Scan for the cell matching the given text and deliver its [X, Y] coordinate at center. 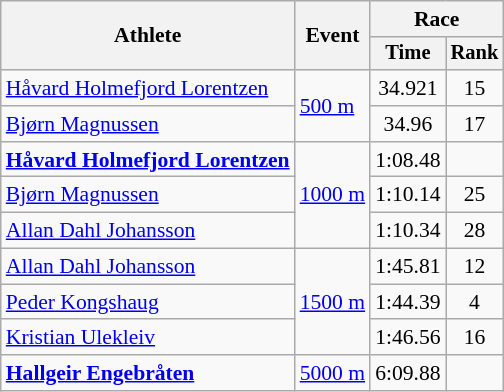
Time [408, 54]
1:10.14 [408, 195]
Rank [475, 54]
16 [475, 338]
Peder Kongshaug [148, 302]
500 m [332, 106]
6:09.88 [408, 373]
1:45.81 [408, 267]
Race [436, 19]
1:08.48 [408, 160]
1:10.34 [408, 231]
17 [475, 124]
4 [475, 302]
15 [475, 88]
Event [332, 36]
Hallgeir Engebråten [148, 373]
1:44.39 [408, 302]
1000 m [332, 196]
Athlete [148, 36]
34.921 [408, 88]
25 [475, 195]
1:46.56 [408, 338]
5000 m [332, 373]
34.96 [408, 124]
12 [475, 267]
28 [475, 231]
1500 m [332, 302]
Kristian Ulekleiv [148, 338]
